Search for the cell housing the specified text and yield its [x, y] center coordinate. 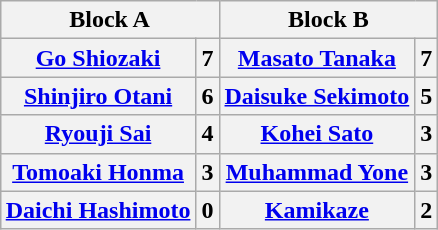
Go Shiozaki [98, 58]
6 [208, 96]
Kohei Sato [317, 134]
4 [208, 134]
Tomoaki Honma [98, 172]
Kamikaze [317, 210]
Masato Tanaka [317, 58]
Muhammad Yone [317, 172]
Daisuke Sekimoto [317, 96]
0 [208, 210]
Ryouji Sai [98, 134]
Shinjiro Otani [98, 96]
Daichi Hashimoto [98, 210]
Block B [328, 20]
2 [426, 210]
Block A [110, 20]
5 [426, 96]
